For the text-containing cell, return its midpoint in (x, y) coordinate format. 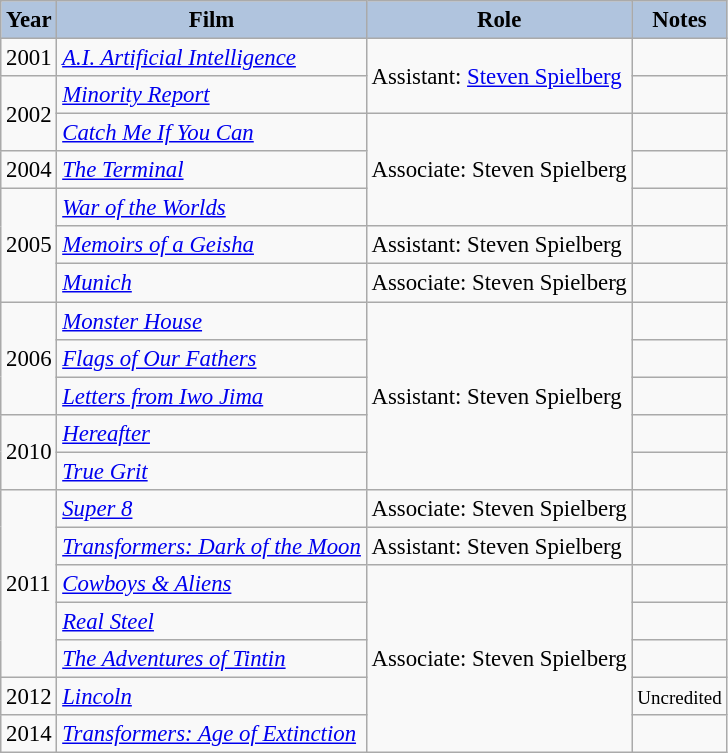
Year (29, 20)
Transformers: Dark of the Moon (212, 546)
Role (499, 20)
2002 (29, 114)
2010 (29, 452)
Lincoln (212, 697)
Flags of Our Fathers (212, 358)
2012 (29, 697)
The Adventures of Tintin (212, 659)
Monster House (212, 321)
The Terminal (212, 170)
Memoirs of a Geisha (212, 245)
Notes (680, 20)
2004 (29, 170)
Uncredited (680, 697)
Munich (212, 283)
A.I. Artificial Intelligence (212, 58)
Film (212, 20)
2005 (29, 246)
Minority Report (212, 95)
Hereafter (212, 433)
2006 (29, 358)
2001 (29, 58)
2014 (29, 734)
2011 (29, 584)
Transformers: Age of Extinction (212, 734)
True Grit (212, 471)
Cowboys & Aliens (212, 584)
War of the Worlds (212, 208)
Real Steel (212, 621)
Catch Me If You Can (212, 133)
Letters from Iwo Jima (212, 396)
Super 8 (212, 509)
